Extract the [X, Y] coordinate from the center of the cell holding the provided text.  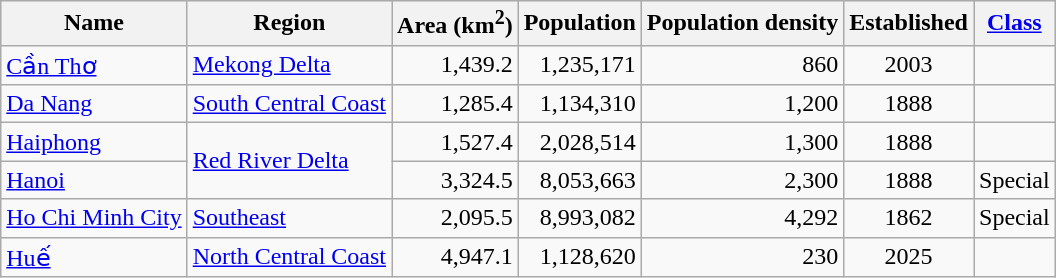
Population [580, 24]
2025 [909, 257]
Population density [742, 24]
2,300 [742, 180]
230 [742, 257]
1862 [909, 218]
North Central Coast [289, 257]
Name [94, 24]
4,292 [742, 218]
Established [909, 24]
Red River Delta [289, 161]
1,439.2 [456, 65]
1,300 [742, 142]
8,993,082 [580, 218]
2003 [909, 65]
1,285.4 [456, 104]
Da Nang [94, 104]
Huế [94, 257]
1,200 [742, 104]
860 [742, 65]
Region [289, 24]
Mekong Delta [289, 65]
2,095.5 [456, 218]
Ho Chi Minh City [94, 218]
4,947.1 [456, 257]
1,134,310 [580, 104]
Haiphong [94, 142]
2,028,514 [580, 142]
1,128,620 [580, 257]
Class [1015, 24]
Area (km2) [456, 24]
1,527.4 [456, 142]
Cần Thơ [94, 65]
1,235,171 [580, 65]
Hanoi [94, 180]
8,053,663 [580, 180]
3,324.5 [456, 180]
Southeast [289, 218]
South Central Coast [289, 104]
